Scan for the cell matching the given text and deliver its [X, Y] coordinate at center. 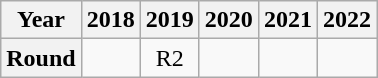
2020 [228, 20]
2022 [346, 20]
2019 [170, 20]
Round [41, 58]
2021 [288, 20]
Year [41, 20]
R2 [170, 58]
2018 [110, 20]
